Scan for the cell matching the given text and deliver its [x, y] coordinate at center. 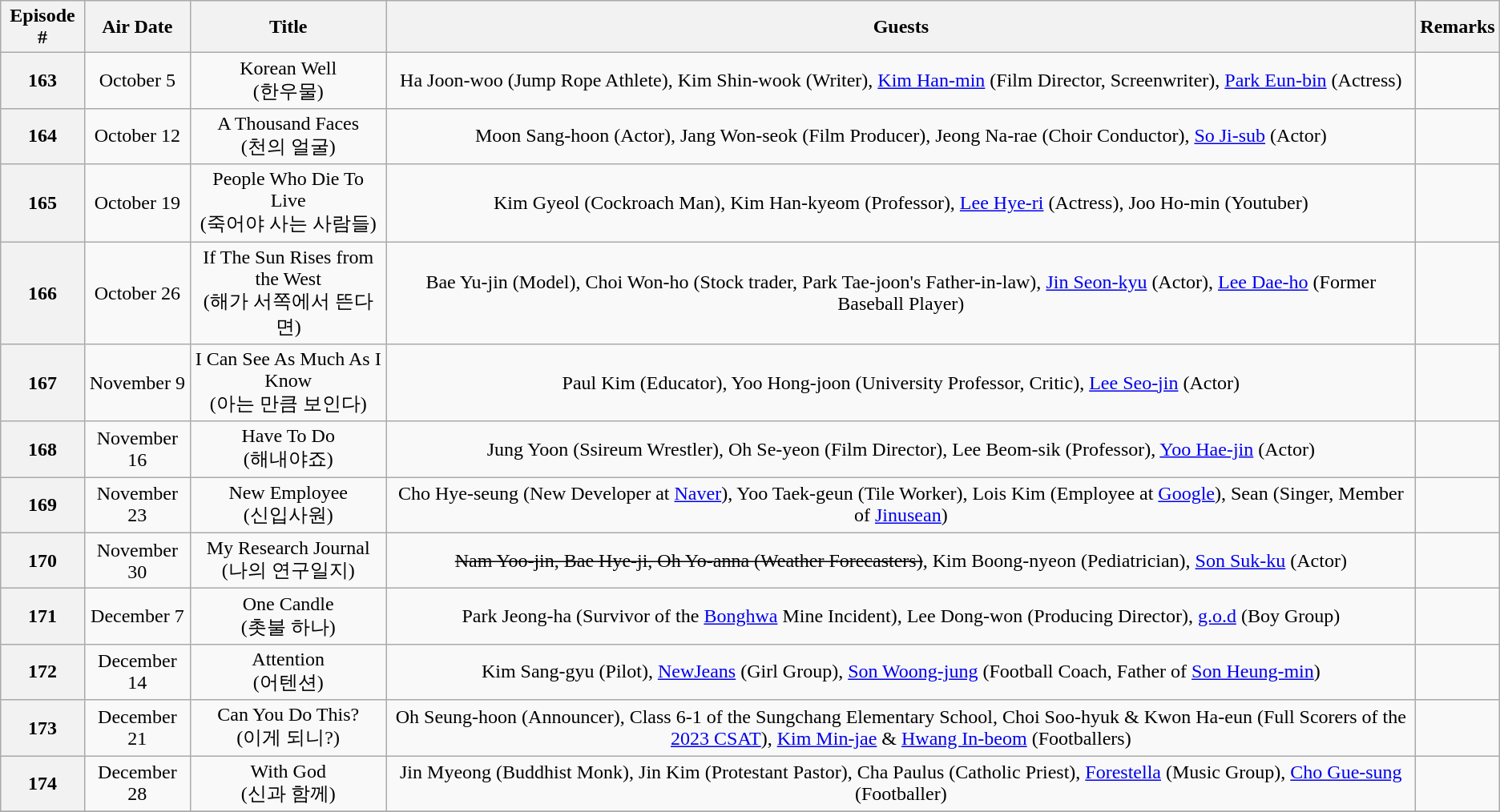
Can You Do This?(이게 되니?) [288, 728]
If The Sun Rises from the West(해가 서쪽에서 뜬다면) [288, 293]
December 14 [137, 672]
Episode # [42, 27]
Kim Sang-gyu (Pilot), NewJeans (Girl Group), Son Woong-jung (Football Coach, Father of Son Heung-min) [901, 672]
Have To Do(해내야죠) [288, 449]
October 19 [137, 203]
165 [42, 203]
Jung Yoon (Ssireum Wrestler), Oh Se-yeon (Film Director), Lee Beom-sik (Professor), Yoo Hae-jin (Actor) [901, 449]
Cho Hye-seung (New Developer at Naver), Yoo Taek-geun (Tile Worker), Lois Kim (Employee at Google), Sean (Singer, Member of Jinusean) [901, 505]
163 [42, 81]
Moon Sang-hoon (Actor), Jang Won-seok (Film Producer), Jeong Na-rae (Choir Conductor), So Ji-sub (Actor) [901, 136]
October 26 [137, 293]
168 [42, 449]
People Who Die To Live(죽어야 사는 사람들) [288, 203]
Korean Well(한우물) [288, 81]
Kim Gyeol (Cockroach Man), Kim Han-kyeom (Professor), Lee Hye-ri (Actress), Joo Ho-min (Youtuber) [901, 203]
Park Jeong-ha (Survivor of the Bonghwa Mine Incident), Lee Dong-won (Producing Director), g.o.d (Boy Group) [901, 617]
174 [42, 784]
169 [42, 505]
Title [288, 27]
December 7 [137, 617]
167 [42, 383]
Attention(어텐션) [288, 672]
November 9 [137, 383]
November 30 [137, 561]
164 [42, 136]
December 21 [137, 728]
A Thousand Faces(천의 얼굴) [288, 136]
My Research Journal(나의 연구일지) [288, 561]
New Employee(신입사원) [288, 505]
Jin Myeong (Buddhist Monk), Jin Kim (Protestant Pastor), Cha Paulus (Catholic Priest), Forestella (Music Group), Cho Gue-sung (Footballer) [901, 784]
Nam Yoo-jin, Bae Hye-ji, Oh Yo-anna (Weather Forecasters), Kim Boong-nyeon (Pediatrician), Son Suk-ku (Actor) [901, 561]
173 [42, 728]
166 [42, 293]
170 [42, 561]
October 12 [137, 136]
With God(신과 함께) [288, 784]
Bae Yu-jin (Model), Choi Won-ho (Stock trader, Park Tae-joon's Father-in-law), Jin Seon-kyu (Actor), Lee Dae-ho (Former Baseball Player) [901, 293]
Guests [901, 27]
One Candle(촛불 하나) [288, 617]
Air Date [137, 27]
Paul Kim (Educator), Yoo Hong-joon (University Professor, Critic), Lee Seo-jin (Actor) [901, 383]
I Can See As Much As I Know(아는 만큼 보인다) [288, 383]
Remarks [1458, 27]
November 16 [137, 449]
171 [42, 617]
November 23 [137, 505]
December 28 [137, 784]
October 5 [137, 81]
172 [42, 672]
Ha Joon-woo (Jump Rope Athlete), Kim Shin-wook (Writer), Kim Han-min (Film Director, Screenwriter), Park Eun-bin (Actress) [901, 81]
